Output the (X, Y) coordinate of the center of the cell containing the given text.  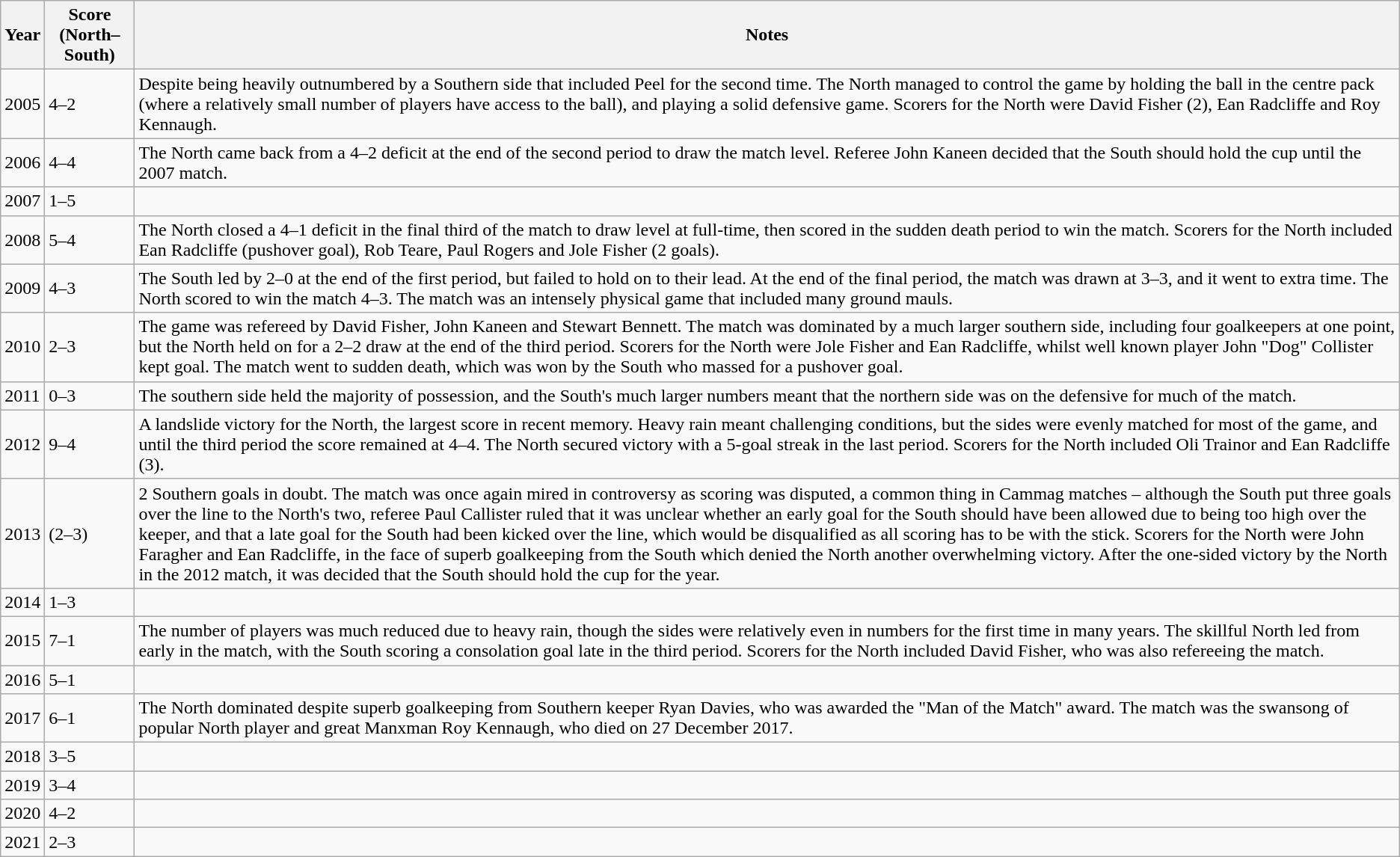
Year (22, 35)
2020 (22, 814)
7–1 (90, 640)
9–4 (90, 444)
2006 (22, 163)
2016 (22, 680)
4–3 (90, 289)
2009 (22, 289)
3–4 (90, 785)
2012 (22, 444)
Notes (767, 35)
2011 (22, 396)
2021 (22, 842)
2007 (22, 201)
3–5 (90, 757)
(2–3) (90, 533)
2018 (22, 757)
1–5 (90, 201)
0–3 (90, 396)
2014 (22, 602)
5–1 (90, 680)
2019 (22, 785)
2008 (22, 239)
1–3 (90, 602)
Score (North–South) (90, 35)
4–4 (90, 163)
2017 (22, 718)
2010 (22, 347)
5–4 (90, 239)
2005 (22, 104)
2015 (22, 640)
6–1 (90, 718)
2013 (22, 533)
